Pinpoint the cell where the given text exists, returning its [x, y] midpoint coordinate. 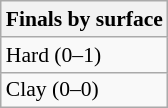
Clay (0–0) [84, 90]
Hard (0–1) [84, 55]
Finals by surface [84, 19]
